Return (X, Y) of the center of cell containing provided text 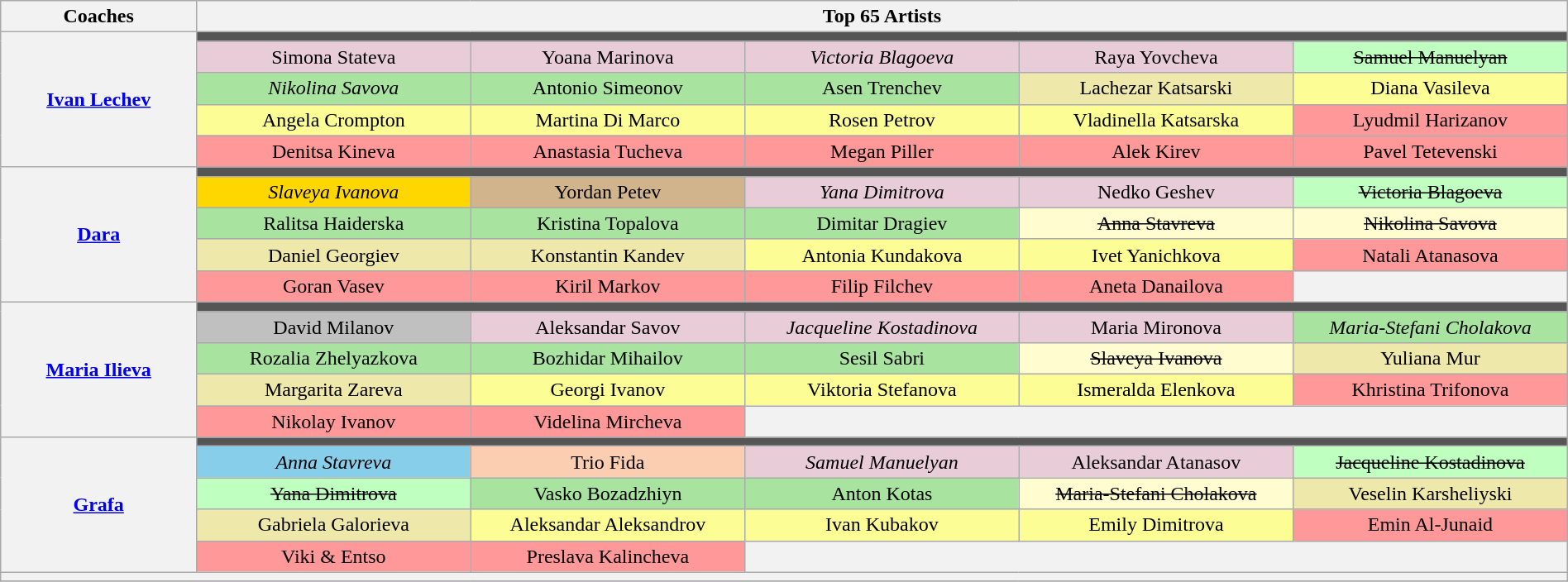
Emin Al-Junaid (1431, 525)
Martina Di Marco (608, 120)
Margarita Zareva (334, 390)
Trio Fida (608, 462)
Konstantin Kandev (608, 255)
Ivan Kubakov (882, 525)
Dimitar Dragiev (882, 223)
Khristina Trifonova (1431, 390)
Rozalia Zhelyazkova (334, 359)
Aneta Danailova (1156, 286)
Top 65 Artists (882, 17)
Videlina Mircheva (608, 422)
Viki & Entso (334, 556)
Denitsa Kineva (334, 151)
Aleksandar Atanasov (1156, 462)
Ralitsa Haiderska (334, 223)
Natali Atanasova (1431, 255)
Georgi Ivanov (608, 390)
Kiril Markov (608, 286)
Anton Kotas (882, 494)
Maria Ilieva (99, 369)
Filip Filchev (882, 286)
Gabriela Galorieva (334, 525)
Grafa (99, 504)
Aleksandar Aleksandrov (608, 525)
Simona Stateva (334, 57)
Angela Crompton (334, 120)
Bozhidar Mihailov (608, 359)
Lachezar Katsarski (1156, 88)
Dara (99, 235)
Aleksandar Savov (608, 327)
Alek Kirev (1156, 151)
Lyudmil Harizanov (1431, 120)
Coaches (99, 17)
Nikolay Ivanov (334, 422)
Ismeralda Elenkova (1156, 390)
Vladinella Katsarska (1156, 120)
Asen Trenchev (882, 88)
Daniel Georgiev (334, 255)
Antonia Kundakova (882, 255)
Maria Mironova (1156, 327)
Diana Vasileva (1431, 88)
Yoana Marinova (608, 57)
Vasko Bozadzhiyn (608, 494)
Ivet Yanichkova (1156, 255)
David Milanov (334, 327)
Sesil Sabri (882, 359)
Kristina Topalova (608, 223)
Nedko Geshev (1156, 192)
Viktoria Stefanova (882, 390)
Veselin Karsheliyski (1431, 494)
Goran Vasev (334, 286)
Anastasia Tucheva (608, 151)
Ivan Lechev (99, 99)
Preslava Kalincheva (608, 556)
Yordan Petev (608, 192)
Emily Dimitrova (1156, 525)
Yuliana Mur (1431, 359)
Antonio Simeonov (608, 88)
Raya Yovcheva (1156, 57)
Pavel Tetevenski (1431, 151)
Megan Piller (882, 151)
Rosen Petrov (882, 120)
